Extract the [X, Y] coordinate from the center of the cell holding the provided text.  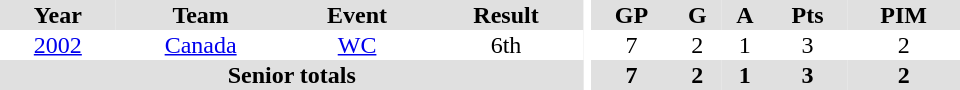
Year [58, 15]
PIM [904, 15]
Event [358, 15]
Result [506, 15]
GP [631, 15]
2002 [58, 45]
Senior totals [292, 75]
Pts [808, 15]
G [698, 15]
Canada [201, 45]
Team [201, 15]
WC [358, 45]
A [745, 15]
6th [506, 45]
